For the text-containing cell, return its midpoint in [X, Y] coordinate format. 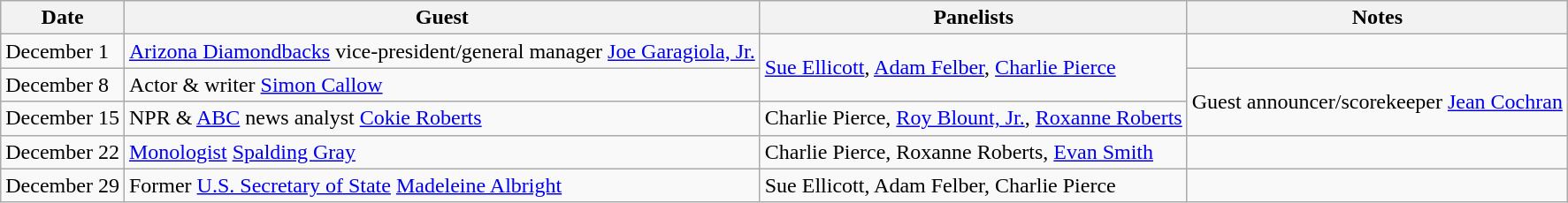
Charlie Pierce, Roxanne Roberts, Evan Smith [973, 152]
December 1 [63, 51]
Panelists [973, 18]
Arizona Diamondbacks vice-president/general manager Joe Garagiola, Jr. [442, 51]
December 15 [63, 118]
Date [63, 18]
December 29 [63, 185]
Charlie Pierce, Roy Blount, Jr., Roxanne Roberts [973, 118]
NPR & ABC news analyst Cokie Roberts [442, 118]
Actor & writer Simon Callow [442, 85]
Monologist Spalding Gray [442, 152]
Guest announcer/scorekeeper Jean Cochran [1377, 101]
Notes [1377, 18]
Guest [442, 18]
December 8 [63, 85]
Former U.S. Secretary of State Madeleine Albright [442, 185]
December 22 [63, 152]
